Search for the cell housing the specified text and yield its (x, y) center coordinate. 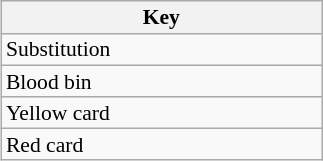
Key (162, 17)
Yellow card (162, 112)
Substitution (162, 49)
Blood bin (162, 81)
Red card (162, 144)
